Pinpoint the cell where the given text exists, returning its (x, y) midpoint coordinate. 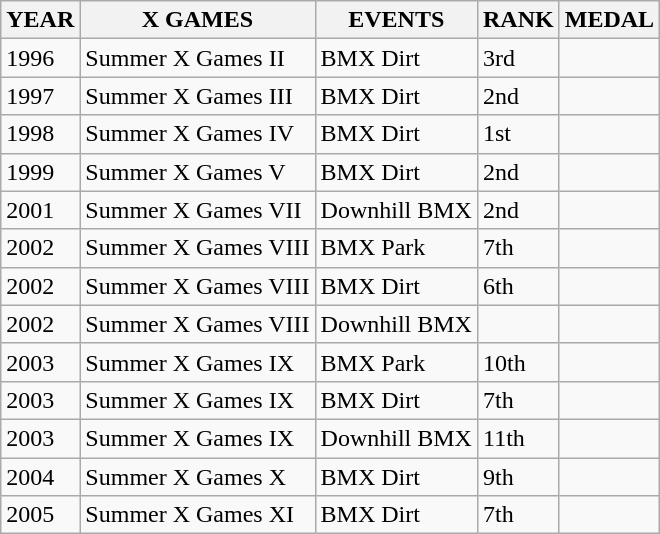
1st (518, 134)
9th (518, 477)
2005 (40, 515)
10th (518, 362)
1998 (40, 134)
EVENTS (396, 20)
RANK (518, 20)
6th (518, 286)
1997 (40, 96)
Summer X Games XI (198, 515)
Summer X Games X (198, 477)
2001 (40, 210)
2004 (40, 477)
Summer X Games II (198, 58)
YEAR (40, 20)
Summer X Games IV (198, 134)
MEDAL (609, 20)
X GAMES (198, 20)
Summer X Games VII (198, 210)
3rd (518, 58)
1996 (40, 58)
11th (518, 438)
Summer X Games III (198, 96)
Summer X Games V (198, 172)
1999 (40, 172)
